Scan for the cell matching the given text and deliver its [x, y] coordinate at center. 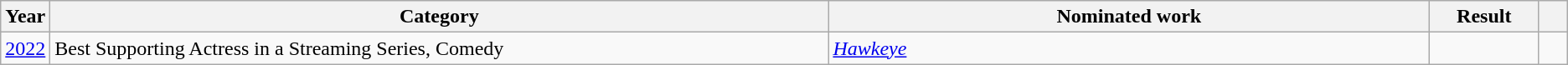
Year [25, 17]
Category [439, 17]
2022 [25, 48]
Result [1484, 17]
Hawkeye [1129, 48]
Nominated work [1129, 17]
Best Supporting Actress in a Streaming Series, Comedy [439, 48]
